Scan for the cell matching the given text and deliver its [x, y] coordinate at center. 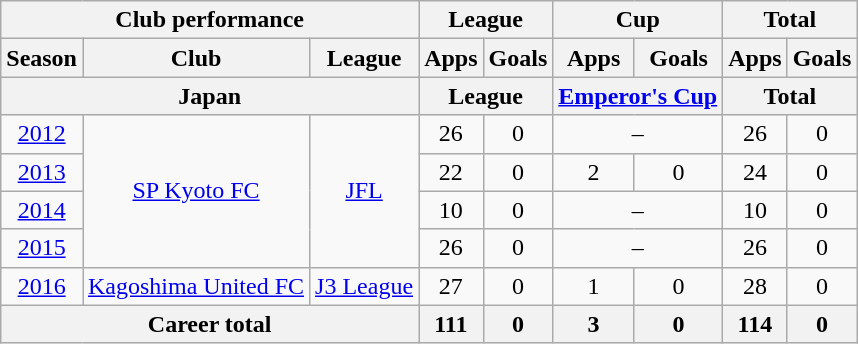
111 [451, 324]
24 [755, 172]
2016 [42, 286]
Kagoshima United FC [196, 286]
Season [42, 58]
28 [755, 286]
JFL [364, 191]
2015 [42, 248]
Career total [210, 324]
2014 [42, 210]
Club [196, 58]
2013 [42, 172]
Emperor's Cup [638, 96]
3 [594, 324]
27 [451, 286]
SP Kyoto FC [196, 191]
J3 League [364, 286]
2012 [42, 134]
Club performance [210, 20]
1 [594, 286]
Cup [638, 20]
114 [755, 324]
22 [451, 172]
Japan [210, 96]
2 [594, 172]
